Return [x, y] of the center of cell containing provided text 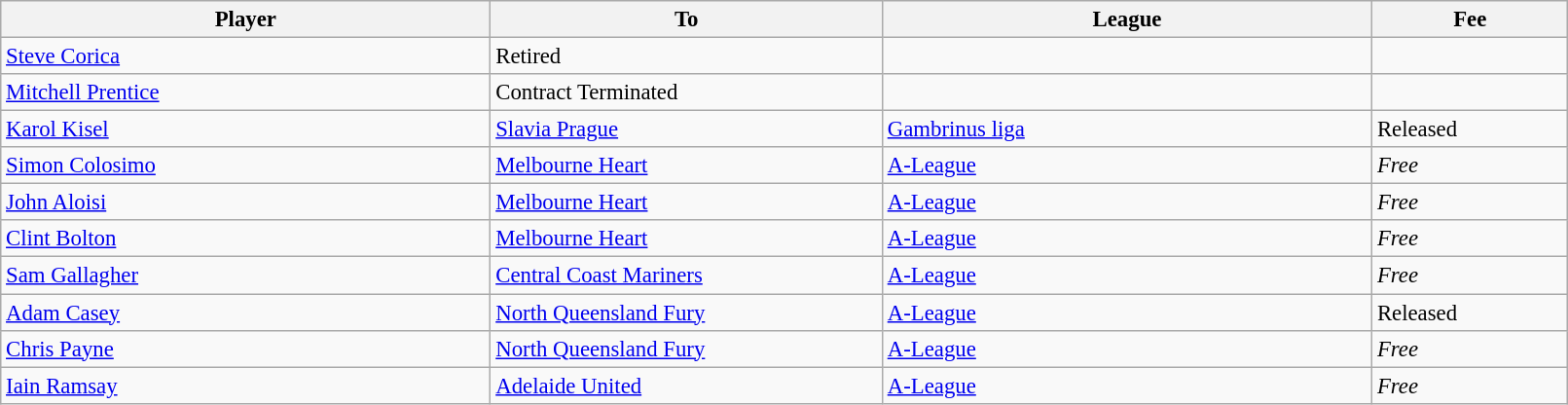
Adam Casey [245, 313]
Simon Colosimo [245, 166]
Karol Kisel [245, 129]
Iain Ramsay [245, 386]
Contract Terminated [687, 92]
Gambrinus liga [1127, 129]
Slavia Prague [687, 129]
Mitchell Prentice [245, 92]
Central Coast Mariners [687, 276]
Retired [687, 56]
To [687, 19]
Clint Bolton [245, 239]
Player [245, 19]
John Aloisi [245, 202]
Sam Gallagher [245, 276]
Steve Corica [245, 56]
League [1127, 19]
Chris Payne [245, 349]
Adelaide United [687, 386]
Fee [1470, 19]
